Output the [X, Y] coordinate of the center of the cell containing the given text.  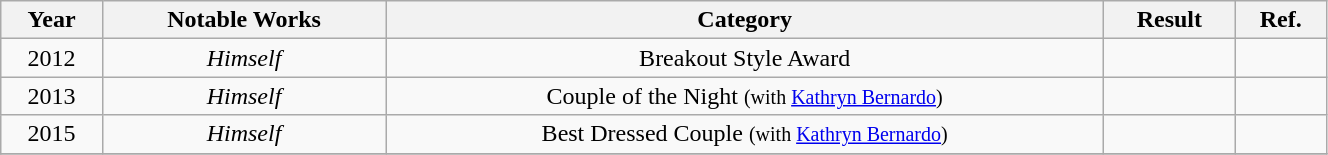
Category [745, 20]
Result [1170, 20]
Year [52, 20]
Best Dressed Couple (with Kathryn Bernardo) [745, 134]
2013 [52, 96]
Notable Works [244, 20]
2012 [52, 58]
Couple of the Night (with Kathryn Bernardo) [745, 96]
Ref. [1280, 20]
2015 [52, 134]
Breakout Style Award [745, 58]
